Scan for the cell matching the given text and deliver its (X, Y) coordinate at center. 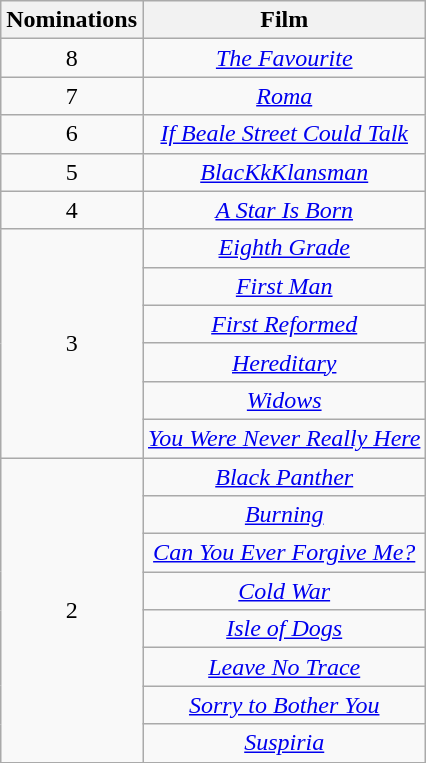
Sorry to Bother You (284, 705)
First Man (284, 286)
A Star Is Born (284, 210)
Film (284, 20)
Eighth Grade (284, 248)
Black Panther (284, 477)
BlacKkKlansman (284, 172)
4 (72, 210)
Isle of Dogs (284, 629)
The Favourite (284, 58)
Can You Ever Forgive Me? (284, 553)
8 (72, 58)
2 (72, 610)
First Reformed (284, 324)
7 (72, 96)
Widows (284, 400)
Cold War (284, 591)
If Beale Street Could Talk (284, 134)
Roma (284, 96)
Suspiria (284, 743)
Burning (284, 515)
Hereditary (284, 362)
3 (72, 343)
Nominations (72, 20)
You Were Never Really Here (284, 438)
6 (72, 134)
Leave No Trace (284, 667)
5 (72, 172)
